Determine the (x, y) coordinate at the center of the cell enclosing the given text.  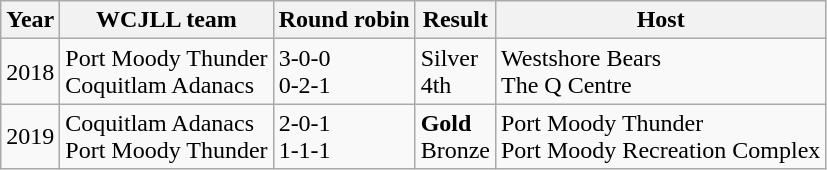
Host (660, 20)
Year (30, 20)
GoldBronze (455, 136)
Silver4th (455, 72)
WCJLL team (166, 20)
Westshore BearsThe Q Centre (660, 72)
Port Moody ThunderPort Moody Recreation Complex (660, 136)
3-0-00-2-1 (344, 72)
2018 (30, 72)
Round robin (344, 20)
Result (455, 20)
Port Moody ThunderCoquitlam Adanacs (166, 72)
Coquitlam AdanacsPort Moody Thunder (166, 136)
2019 (30, 136)
2-0-11-1-1 (344, 136)
